Extract the (X, Y) coordinate from the center of the cell holding the provided text.  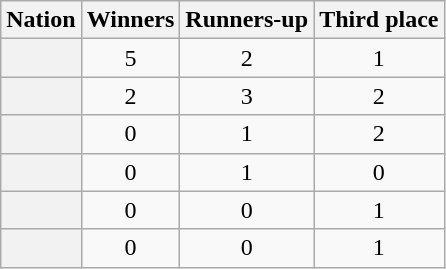
Runners-up (247, 20)
3 (247, 96)
5 (130, 58)
Third place (379, 20)
Nation (41, 20)
Winners (130, 20)
